Scan for the cell matching the given text and deliver its (x, y) coordinate at center. 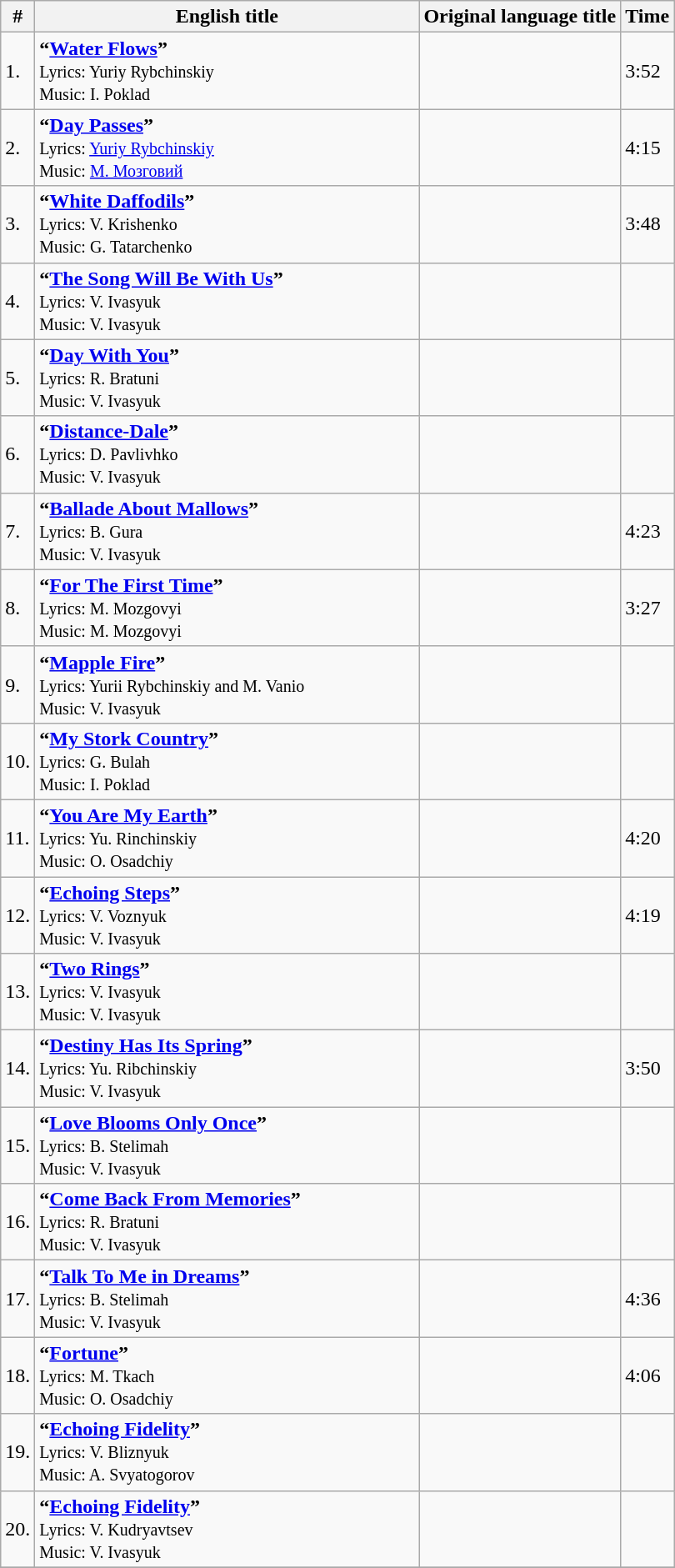
“Mapple Fire”Lyrics: Yurii Rybchinskiy and M. Vanio Music: V. Ivasyuk (227, 684)
“Ballade About Mallows”Lyrics: B. Gura Music: V. Ivasyuk (227, 531)
Original language title (520, 17)
4:20 (647, 838)
Time (647, 17)
“Water Flows”Lyrics: Yuriy Rybchinskiy Music: I. Poklad (227, 71)
“For The First Time”Lyrics: M. MozgovyiMusic: M. Mozgovyi (227, 608)
6. (18, 454)
14. (18, 1069)
3:50 (647, 1069)
15. (18, 1145)
19. (18, 1452)
“Talk To Me in Dreams”Lyrics: B. Stelimah Music: V. Ivasyuk (227, 1299)
“The Song Will Be With Us”Lyrics: V. Ivasyuk Music: V. Ivasyuk (227, 301)
“White Daffodils”Lyrics: V. KrishenkoMusic: G. Tatarchenko (227, 224)
17. (18, 1299)
4:19 (647, 915)
10. (18, 761)
4. (18, 301)
5. (18, 378)
“Echoing Steps”Lyrics: V. VoznyukMusic: V. Ivasyuk (227, 915)
13. (18, 992)
4:15 (647, 148)
3:27 (647, 608)
English title (227, 17)
“Distance-Dale”Lyrics: D. Pavlivhko Music: V. Ivasyuk (227, 454)
“Day Passes”Lyrics: Yuriy RybchinskiyMusic: М. Мозговий (227, 148)
“Echoing Fidelity”Lyrics: V. KudryavtsevMusic: V. Ivasyuk (227, 1529)
11. (18, 838)
20. (18, 1529)
7. (18, 531)
3. (18, 224)
8. (18, 608)
16. (18, 1222)
3:52 (647, 71)
“Day With You”Lyrics: R. BratuniMusic: V. Ivasyuk (227, 378)
4:06 (647, 1375)
“You Are My Earth”Lyrics: Yu. RinchinskiyMusic: O. Osadchiy (227, 838)
18. (18, 1375)
“Two Rings”Lyrics: V. IvasyukMusic: V. Ivasyuk (227, 992)
“Destiny Has Its Spring”Lyrics: Yu. RibchinskiyMusic: V. Ivasyuk (227, 1069)
12. (18, 915)
2. (18, 148)
4:23 (647, 531)
“Come Back From Memories”Lyrics: R. Bratuni Music: V. Ivasyuk (227, 1222)
“Fortune”Lyrics: M. TkachMusic: O. Osadchiy (227, 1375)
“Love Blooms Only Once”Lyrics: B. StelimahMusic: V. Ivasyuk (227, 1145)
9. (18, 684)
3:48 (647, 224)
# (18, 17)
1. (18, 71)
“Echoing Fidelity”Lyrics: V. BliznyukMusic: A. Svyatogorov (227, 1452)
4:36 (647, 1299)
“My Stork Country”Lyrics: G. BulahMusic: I. Poklad (227, 761)
